Capture the cell that displays the provided text and extract its [X, Y] central coordinate. 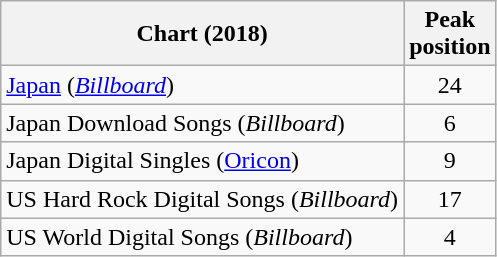
Japan (Billboard) [202, 85]
US World Digital Songs (Billboard) [202, 237]
Japan Digital Singles (Oricon) [202, 161]
Chart (2018) [202, 34]
Japan Download Songs (Billboard) [202, 123]
Peakposition [450, 34]
24 [450, 85]
US Hard Rock Digital Songs (Billboard) [202, 199]
4 [450, 237]
6 [450, 123]
9 [450, 161]
17 [450, 199]
